Extract the (X, Y) coordinate from the center of the cell holding the provided text.  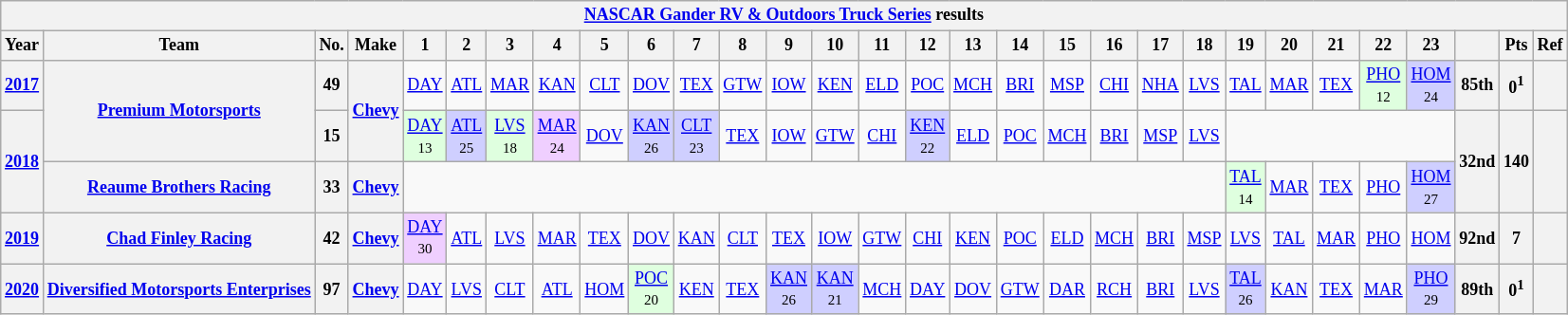
2 (467, 46)
33 (332, 187)
19 (1245, 46)
11 (882, 46)
13 (973, 46)
12 (928, 46)
10 (835, 46)
PHO29 (1430, 289)
3 (510, 46)
KEN22 (928, 137)
Chad Finley Racing (178, 238)
LVS18 (510, 137)
Reaume Brothers Racing (178, 187)
Make (376, 46)
6 (652, 46)
POC20 (652, 289)
CLT23 (696, 137)
Pts (1517, 46)
HOM24 (1430, 85)
PHO12 (1383, 85)
TAL14 (1245, 187)
Team (178, 46)
KAN21 (835, 289)
Diversified Motorsports Enterprises (178, 289)
TAL26 (1245, 289)
22 (1383, 46)
8 (743, 46)
23 (1430, 46)
85th (1478, 85)
14 (1020, 46)
2018 (23, 161)
18 (1205, 46)
Ref (1550, 46)
MAR24 (557, 137)
2020 (23, 289)
5 (605, 46)
97 (332, 289)
4 (557, 46)
49 (332, 85)
DAR (1067, 289)
ATL25 (467, 137)
DAY13 (425, 137)
NASCAR Gander RV & Outdoors Truck Series results (784, 15)
92nd (1478, 238)
1 (425, 46)
32nd (1478, 161)
Premium Motorsports (178, 110)
2017 (23, 85)
2019 (23, 238)
RCH (1115, 289)
140 (1517, 161)
16 (1115, 46)
89th (1478, 289)
DAY30 (425, 238)
HOM27 (1430, 187)
21 (1337, 46)
NHA (1160, 85)
Year (23, 46)
42 (332, 238)
20 (1289, 46)
9 (789, 46)
17 (1160, 46)
No. (332, 46)
